Return [X, Y] of the center of cell containing provided text 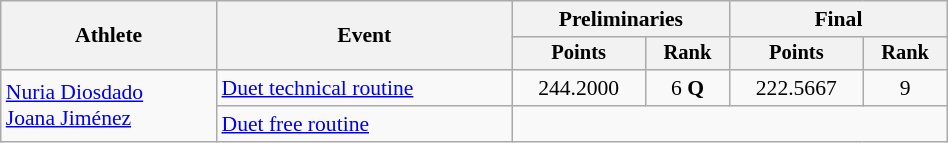
Event [365, 36]
Duet free routine [365, 124]
6 Q [687, 88]
Nuria Diosdado Joana Jiménez [109, 106]
Preliminaries [621, 19]
222.5667 [796, 88]
Final [839, 19]
Duet technical routine [365, 88]
Athlete [109, 36]
9 [905, 88]
244.2000 [578, 88]
